Return the (X, Y) coordinate for the center point of the cell that contains the specified text.  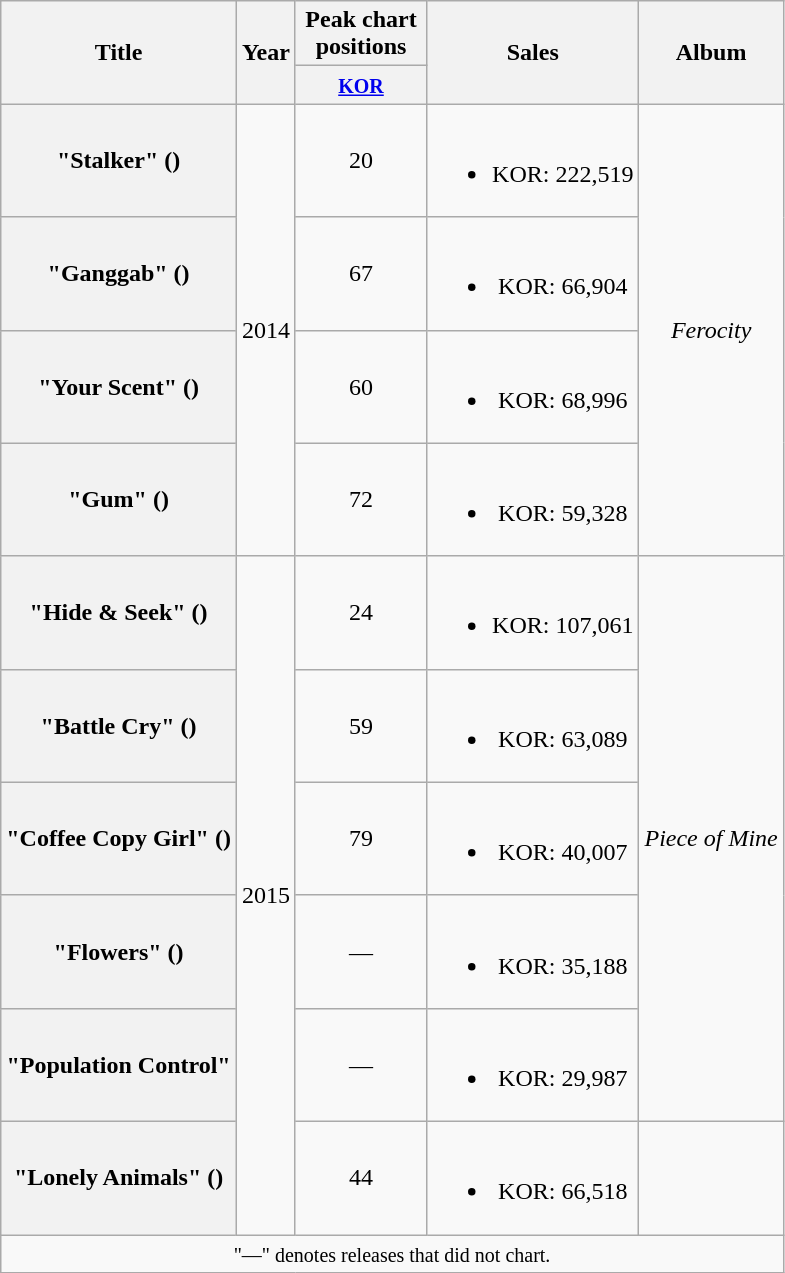
72 (360, 500)
KOR: 35,188 (533, 952)
KOR: 66,518 (533, 1178)
Title (119, 52)
20 (360, 160)
Year (266, 52)
2014 (266, 330)
"Hide & Seek" () (119, 612)
KOR: 66,904 (533, 274)
"Stalker" () (119, 160)
Ferocity (711, 330)
44 (360, 1178)
KOR (360, 85)
KOR: 222,519 (533, 160)
KOR: 59,328 (533, 500)
"Gum" () (119, 500)
Peak chart positions (360, 34)
"Your Scent" () (119, 386)
"Battle Cry" () (119, 726)
KOR: 29,987 (533, 1064)
KOR: 68,996 (533, 386)
KOR: 63,089 (533, 726)
Sales (533, 52)
Album (711, 52)
59 (360, 726)
KOR: 40,007 (533, 838)
"—" denotes releases that did not chart. (392, 1253)
"Lonely Animals" () (119, 1178)
KOR: 107,061 (533, 612)
Piece of Mine (711, 838)
24 (360, 612)
67 (360, 274)
"Ganggab" () (119, 274)
"Coffee Copy Girl" () (119, 838)
"Population Control" (119, 1064)
"Flowers" () (119, 952)
60 (360, 386)
2015 (266, 895)
79 (360, 838)
